Return the [x, y] coordinate for the center point of the cell that contains the specified text.  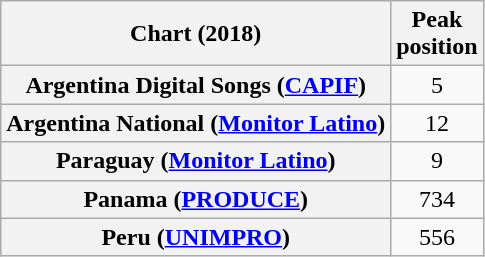
9 [437, 161]
Panama (PRODUCE) [196, 199]
556 [437, 237]
5 [437, 85]
Peru (UNIMPRO) [196, 237]
12 [437, 123]
Peakposition [437, 34]
Paraguay (Monitor Latino) [196, 161]
Argentina Digital Songs (CAPIF) [196, 85]
Chart (2018) [196, 34]
Argentina National (Monitor Latino) [196, 123]
734 [437, 199]
